Pinpoint the cell where the given text exists, returning its [x, y] midpoint coordinate. 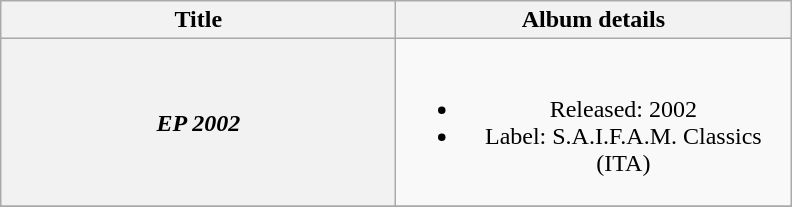
Album details [594, 20]
Released: 2002Label: S.A.I.F.A.M. Classics (ITA) [594, 122]
Title [198, 20]
EP 2002 [198, 122]
